Find where the given text appears and provide that cell's center as (X, Y) coordinate. 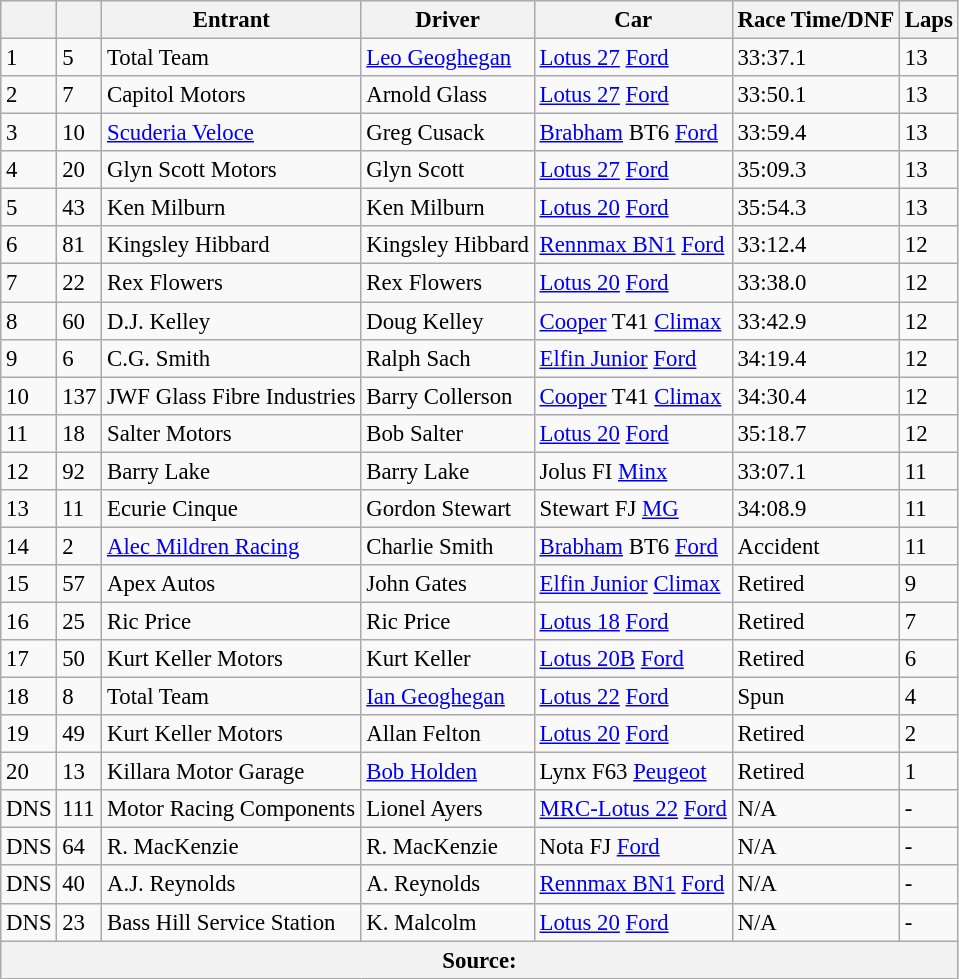
Elfin Junior Climax (633, 584)
Ralph Sach (448, 358)
Salter Motors (232, 433)
33:59.4 (816, 133)
Leo Geoghegan (448, 58)
Glyn Scott Motors (232, 170)
33:07.1 (816, 471)
Jolus FI Minx (633, 471)
60 (80, 321)
Car (633, 20)
137 (80, 396)
Lotus 22 Ford (633, 697)
Lynx F63 Peugeot (633, 772)
Greg Cusack (448, 133)
A.J. Reynolds (232, 885)
A. Reynolds (448, 885)
John Gates (448, 584)
Kurt Keller (448, 659)
Motor Racing Components (232, 809)
Charlie Smith (448, 546)
JWF Glass Fibre Industries (232, 396)
50 (80, 659)
40 (80, 885)
33:38.0 (816, 283)
Elfin Junior Ford (633, 358)
25 (80, 621)
Alec Mildren Racing (232, 546)
Spun (816, 697)
Source: (480, 960)
33:42.9 (816, 321)
43 (80, 208)
Entrant (232, 20)
3 (29, 133)
Lionel Ayers (448, 809)
Allan Felton (448, 734)
Ian Geoghegan (448, 697)
Bob Salter (448, 433)
14 (29, 546)
Apex Autos (232, 584)
MRC-Lotus 22 Ford (633, 809)
Arnold Glass (448, 95)
49 (80, 734)
Race Time/DNF (816, 20)
35:18.7 (816, 433)
D.J. Kelley (232, 321)
Nota FJ Ford (633, 847)
15 (29, 584)
57 (80, 584)
Scuderia Veloce (232, 133)
22 (80, 283)
17 (29, 659)
35:09.3 (816, 170)
64 (80, 847)
Stewart FJ MG (633, 509)
92 (80, 471)
34:08.9 (816, 509)
34:19.4 (816, 358)
K. Malcolm (448, 922)
33:37.1 (816, 58)
Bass Hill Service Station (232, 922)
Glyn Scott (448, 170)
33:12.4 (816, 245)
34:30.4 (816, 396)
Lotus 18 Ford (633, 621)
Ecurie Cinque (232, 509)
Barry Collerson (448, 396)
Gordon Stewart (448, 509)
19 (29, 734)
Doug Kelley (448, 321)
35:54.3 (816, 208)
C.G. Smith (232, 358)
Driver (448, 20)
Lotus 20B Ford (633, 659)
23 (80, 922)
81 (80, 245)
Laps (928, 20)
33:50.1 (816, 95)
16 (29, 621)
Capitol Motors (232, 95)
Killara Motor Garage (232, 772)
111 (80, 809)
Accident (816, 546)
Bob Holden (448, 772)
